Identify which cell holds the provided text, then report its (X, Y) central coordinate. 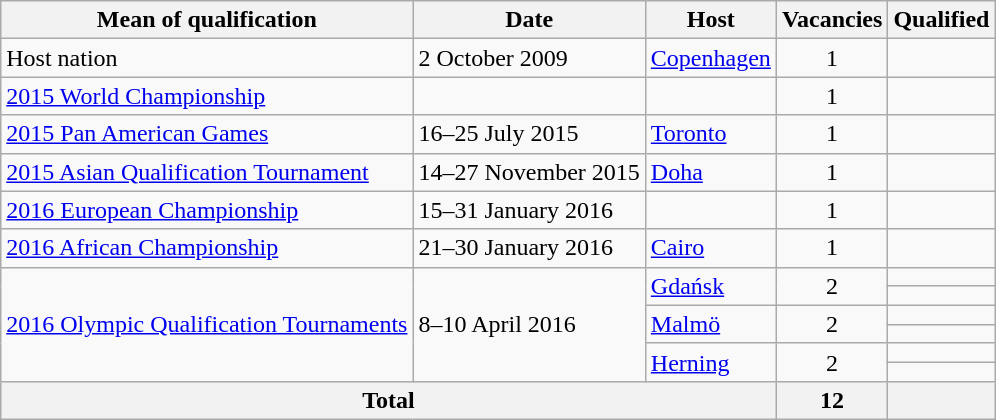
2015 Pan American Games (207, 134)
16–25 July 2015 (529, 134)
2016 Olympic Qualification Tournaments (207, 324)
14–27 November 2015 (529, 172)
Copenhagen (710, 58)
Toronto (710, 134)
Vacancies (832, 20)
Gdańsk (710, 286)
12 (832, 400)
Host nation (207, 58)
Host (710, 20)
Mean of qualification (207, 20)
2015 Asian Qualification Tournament (207, 172)
Total (389, 400)
Qualified (942, 20)
2016 European Championship (207, 210)
Herning (710, 362)
2015 World Championship (207, 96)
2 October 2009 (529, 58)
Doha (710, 172)
21–30 January 2016 (529, 248)
8–10 April 2016 (529, 324)
2016 African Championship (207, 248)
15–31 January 2016 (529, 210)
Date (529, 20)
Malmö (710, 324)
Cairo (710, 248)
